Determine the [X, Y] coordinate at the center of the cell enclosing the given text.  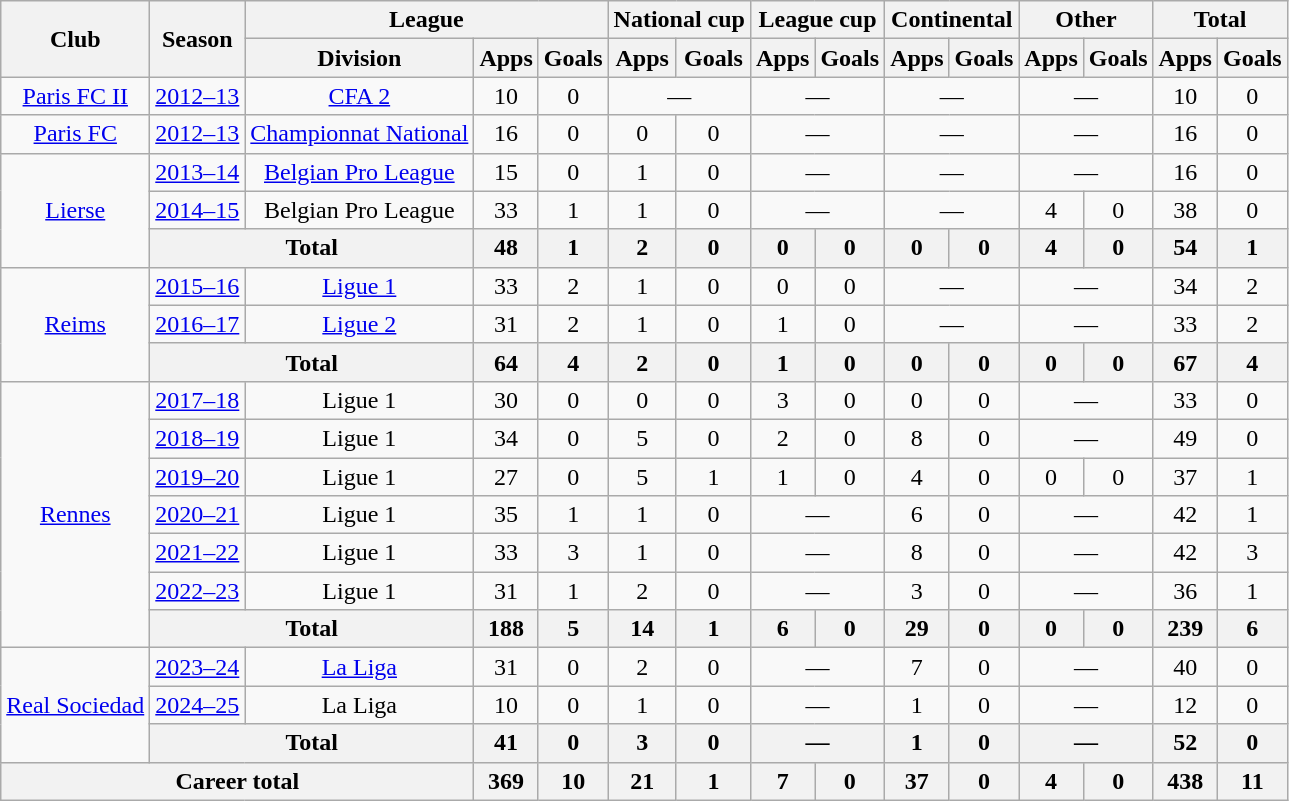
438 [1185, 781]
2013–14 [198, 172]
239 [1185, 629]
2023–24 [198, 667]
52 [1185, 743]
40 [1185, 667]
41 [506, 743]
Real Sociedad [76, 705]
2022–23 [198, 591]
30 [506, 400]
2024–25 [198, 705]
49 [1185, 438]
National cup [679, 20]
2015–16 [198, 286]
35 [506, 515]
369 [506, 781]
League [426, 20]
Season [198, 39]
2019–20 [198, 477]
21 [642, 781]
CFA 2 [360, 96]
14 [642, 629]
2021–22 [198, 553]
Other [1086, 20]
2016–17 [198, 324]
64 [506, 362]
38 [1185, 210]
League cup [817, 20]
2020–21 [198, 515]
2018–19 [198, 438]
Continental [952, 20]
12 [1185, 705]
Paris FC II [76, 96]
Division [360, 58]
15 [506, 172]
54 [1185, 248]
Lierse [76, 210]
Rennes [76, 514]
Championnat National [360, 134]
188 [506, 629]
Club [76, 39]
29 [917, 629]
Ligue 2 [360, 324]
2014–15 [198, 210]
Paris FC [76, 134]
2017–18 [198, 400]
Career total [238, 781]
48 [506, 248]
67 [1185, 362]
27 [506, 477]
Reims [76, 324]
36 [1185, 591]
11 [1252, 781]
